Provide the [x, y] coordinate of the cell's center where the given text is located.  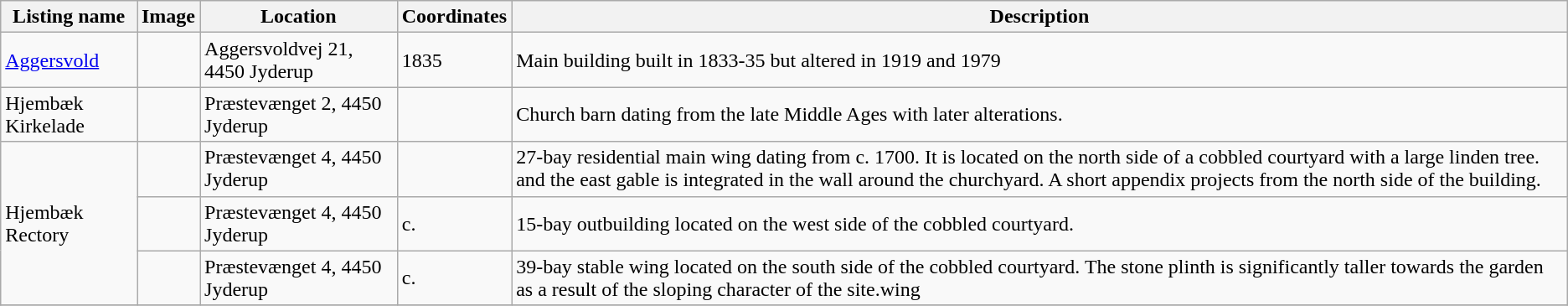
Main building built in 1833-35 but altered in 1919 and 1979 [1040, 60]
Hjembæk Kirkelade [69, 114]
Location [299, 17]
Hjembæk Rectory [69, 223]
Aggersvold [69, 60]
Coordinates [454, 17]
Præstevænget 2, 4450 Jyderup [299, 114]
1835 [454, 60]
Church barn dating from the late Middle Ages with later alterations. [1040, 114]
Image [169, 17]
Aggersvoldvej 21, 4450 Jyderup [299, 60]
Listing name [69, 17]
15-bay outbuilding located on the west side of the cobbled courtyard. [1040, 223]
Description [1040, 17]
